Output the (x, y) coordinate of the center of the cell containing the given text.  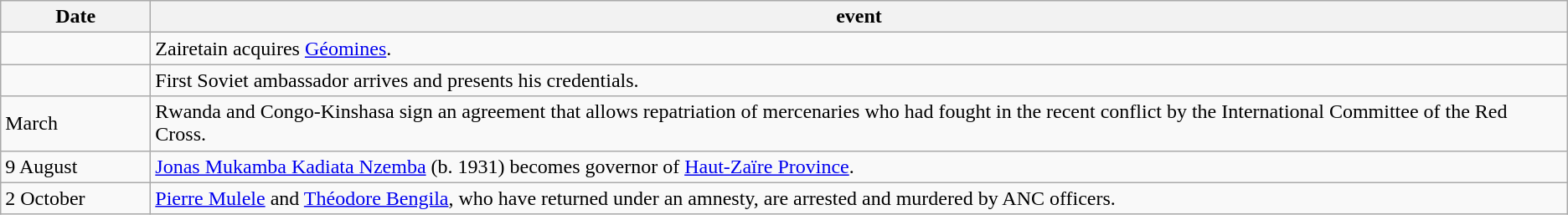
First Soviet ambassador arrives and presents his credentials. (859, 80)
2 October (75, 198)
Zairetain acquires Géomines. (859, 49)
March (75, 124)
Date (75, 17)
Pierre Mulele and Théodore Bengila, who have returned under an amnesty, are arrested and murdered by ANC officers. (859, 198)
Jonas Mukamba Kadiata Nzemba (b. 1931) becomes governor of Haut-Zaïre Province. (859, 166)
event (859, 17)
9 August (75, 166)
